Return the [x, y] coordinate for the center point of the cell that contains the specified text.  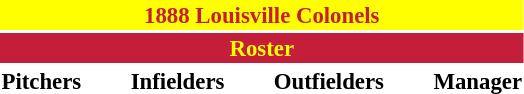
1888 Louisville Colonels [262, 15]
Roster [262, 48]
